Identify which cell holds the provided text, then report its [X, Y] central coordinate. 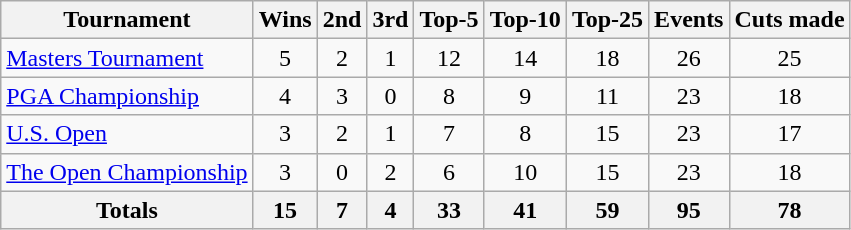
2nd [342, 20]
3rd [390, 20]
Top-25 [607, 20]
PGA Championship [127, 96]
Top-5 [449, 20]
41 [525, 210]
12 [449, 58]
The Open Championship [127, 172]
Wins [285, 20]
Top-10 [525, 20]
Totals [127, 210]
Tournament [127, 20]
59 [607, 210]
33 [449, 210]
6 [449, 172]
78 [790, 210]
5 [285, 58]
9 [525, 96]
25 [790, 58]
10 [525, 172]
11 [607, 96]
Events [689, 20]
Cuts made [790, 20]
U.S. Open [127, 134]
14 [525, 58]
95 [689, 210]
26 [689, 58]
17 [790, 134]
Masters Tournament [127, 58]
